Find where the given text appears and provide that cell's center as [x, y] coordinate. 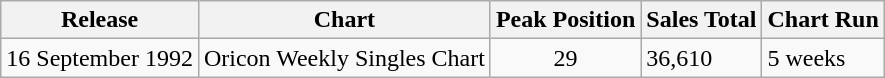
Peak Position [565, 20]
Chart [344, 20]
Release [100, 20]
Oricon Weekly Singles Chart [344, 58]
Chart Run [823, 20]
36,610 [702, 58]
16 September 1992 [100, 58]
5 weeks [823, 58]
29 [565, 58]
Sales Total [702, 20]
